Pinpoint the cell where the given text exists, returning its (x, y) midpoint coordinate. 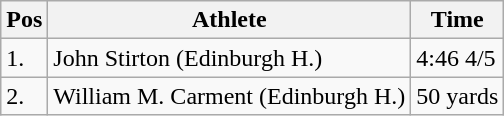
2. (24, 96)
John Stirton (Edinburgh H.) (230, 58)
William M. Carment (Edinburgh H.) (230, 96)
4:46 4/5 (458, 58)
1. (24, 58)
50 yards (458, 96)
Pos (24, 20)
Athlete (230, 20)
Time (458, 20)
